Extract the (x, y) coordinate from the center of the cell holding the provided text.  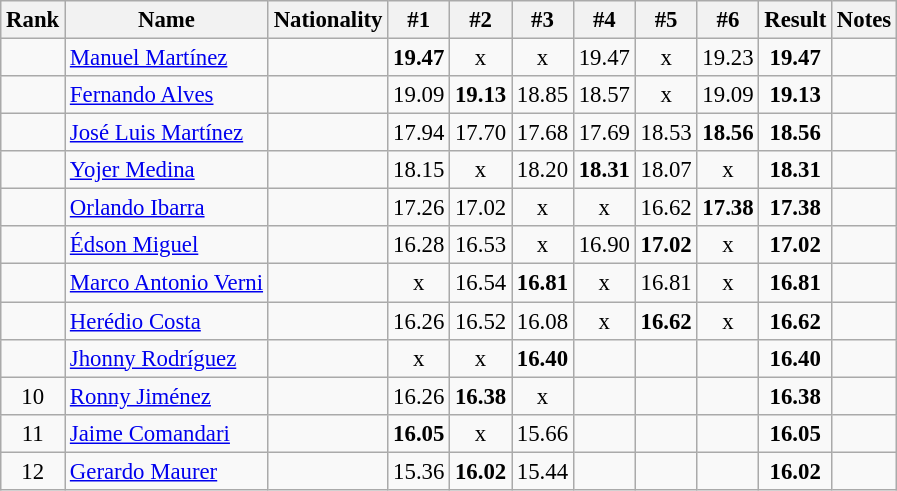
Manuel Martínez (167, 58)
#2 (481, 20)
#5 (666, 20)
18.53 (666, 133)
Orlando Ibarra (167, 208)
16.53 (481, 245)
18.15 (419, 170)
16.52 (481, 321)
Name (167, 20)
Ronny Jiménez (167, 396)
#3 (543, 20)
15.44 (543, 471)
16.90 (604, 245)
15.66 (543, 433)
Jhonny Rodríguez (167, 358)
18.07 (666, 170)
18.57 (604, 95)
17.70 (481, 133)
17.94 (419, 133)
Nationality (328, 20)
17.26 (419, 208)
Édson Miguel (167, 245)
Gerardo Maurer (167, 471)
Result (796, 20)
Fernando Alves (167, 95)
11 (33, 433)
Marco Antonio Verni (167, 283)
16.28 (419, 245)
Notes (864, 20)
18.20 (543, 170)
17.68 (543, 133)
19.23 (728, 58)
15.36 (419, 471)
Jaime Comandari (167, 433)
#1 (419, 20)
16.54 (481, 283)
18.85 (543, 95)
16.08 (543, 321)
José Luis Martínez (167, 133)
17.69 (604, 133)
#4 (604, 20)
Herédio Costa (167, 321)
Yojer Medina (167, 170)
Rank (33, 20)
12 (33, 471)
#6 (728, 20)
10 (33, 396)
